Identify which cell holds the provided text, then report its [x, y] central coordinate. 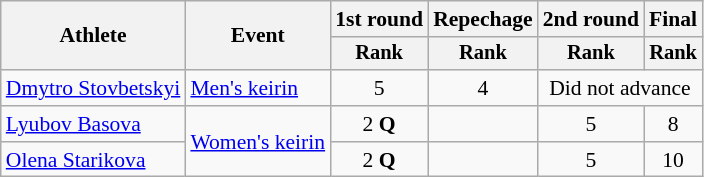
Dmytro Stovbetskyi [94, 88]
2 Q [379, 124]
Women's keirin [258, 142]
Men's keirin [258, 88]
2nd round [591, 19]
Did not advance [620, 88]
4 [483, 88]
Event [258, 36]
Lyubov Basova [94, 124]
Athlete [94, 36]
8 [673, 124]
1st round [379, 19]
Repechage [483, 19]
Final [673, 19]
